Find where the given text appears and provide that cell's center as [X, Y] coordinate. 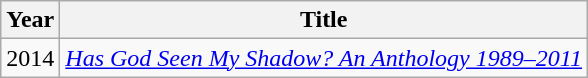
Year [30, 20]
2014 [30, 58]
Title [324, 20]
Has God Seen My Shadow? An Anthology 1989–2011 [324, 58]
